Provide the (X, Y) coordinate of the cell's center where the given text is located.  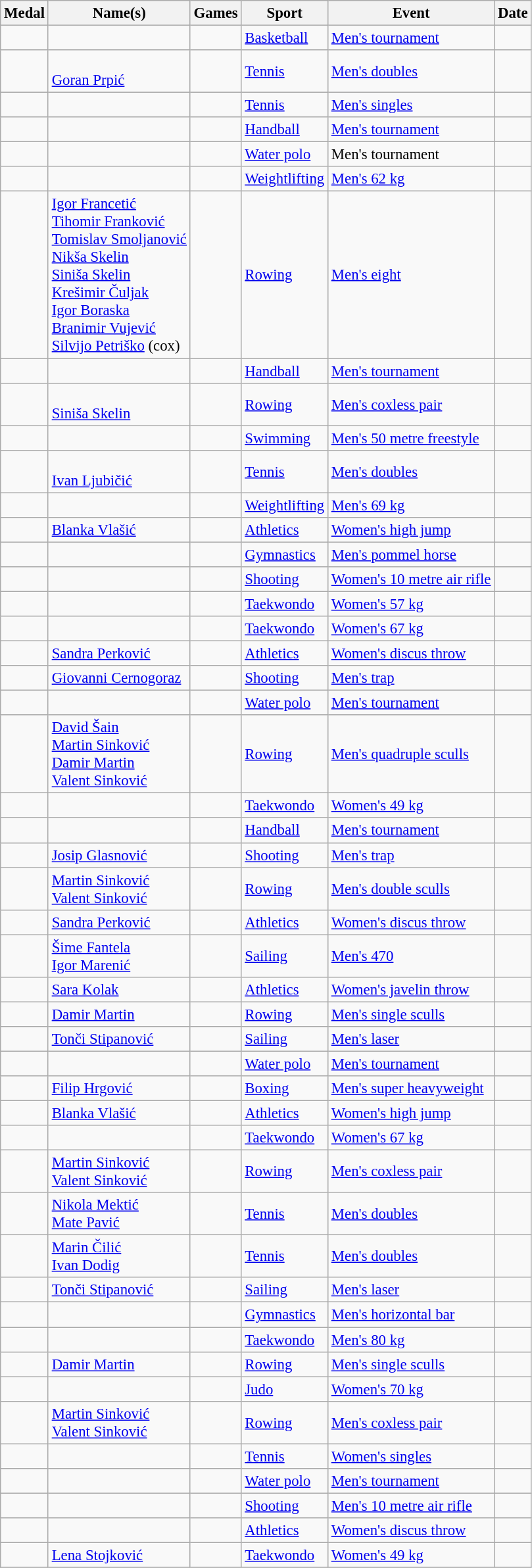
Judo (285, 1389)
Men's 50 metre freestyle (410, 438)
Women's singles (410, 1456)
Medal (25, 13)
Boxing (285, 1089)
Men's quadruple sculls (410, 754)
Lena Stojković (119, 1555)
Marin Čilić Ivan Dodig (119, 1256)
Men's singles (410, 105)
Filip Hrgović (119, 1089)
Goran Prpić (119, 71)
Women's 10 metre air rifle (410, 579)
David Šain Martin Sinković Damir Martin Valent Sinković (119, 754)
Men's 62 kg (410, 180)
Name(s) (119, 13)
Siniša Skelin (119, 404)
Men's 10 metre air rifle (410, 1506)
Men's eight (410, 275)
Men's 80 kg (410, 1340)
Men's pommel horse (410, 554)
Ivan Ljubičić (119, 471)
Men's 69 kg (410, 505)
Event (410, 13)
Women's 57 kg (410, 604)
Šime Fantela Igor Marenić (119, 956)
Giovanni Cernogoraz (119, 678)
Men's double sculls (410, 889)
Date (513, 13)
Swimming (285, 438)
Sara Kolak (119, 990)
Women's javelin throw (410, 990)
Games (216, 13)
Basketball (285, 38)
Josip Glasnović (119, 855)
Igor Francetić Tihomir Franković Tomislav Smoljanović Nikša Skelin Siniša Skelin Krešimir Čuljak Igor Boraska Branimir Vujević Silvijo Petriško (cox) (119, 275)
Men's 470 (410, 956)
Sport (285, 13)
Men's horizontal bar (410, 1315)
Men's super heavyweight (410, 1089)
Nikola Mektić Mate Pavić (119, 1214)
Women's 70 kg (410, 1389)
